Pinpoint the cell where the given text exists, returning its (X, Y) midpoint coordinate. 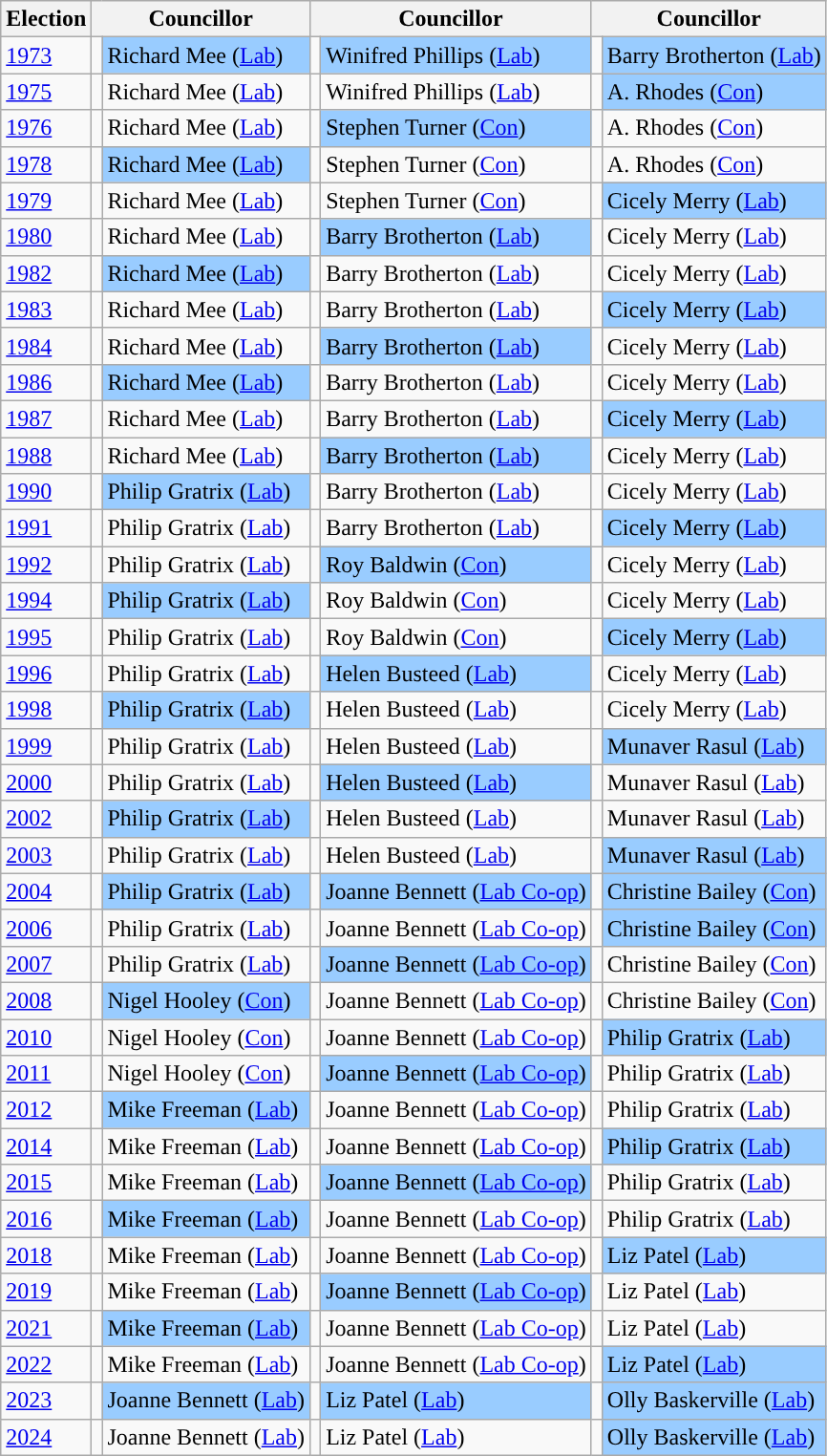
2003 (46, 855)
2002 (46, 819)
2018 (46, 1255)
1999 (46, 746)
2014 (46, 1146)
1978 (46, 164)
2012 (46, 1110)
2019 (46, 1292)
1998 (46, 710)
1995 (46, 637)
1987 (46, 418)
1983 (46, 310)
2004 (46, 891)
1973 (46, 55)
2011 (46, 1074)
1982 (46, 273)
2023 (46, 1401)
1996 (46, 674)
2006 (46, 928)
1990 (46, 492)
1979 (46, 201)
2000 (46, 782)
2010 (46, 1037)
1986 (46, 382)
2021 (46, 1328)
2007 (46, 964)
1994 (46, 601)
1992 (46, 565)
1975 (46, 92)
1976 (46, 128)
1988 (46, 456)
1991 (46, 528)
Election (46, 19)
2022 (46, 1364)
2015 (46, 1183)
2008 (46, 1000)
1980 (46, 237)
1984 (46, 346)
2024 (46, 1437)
2016 (46, 1219)
